Locate the cell with the specified text and output its (X, Y) center coordinate. 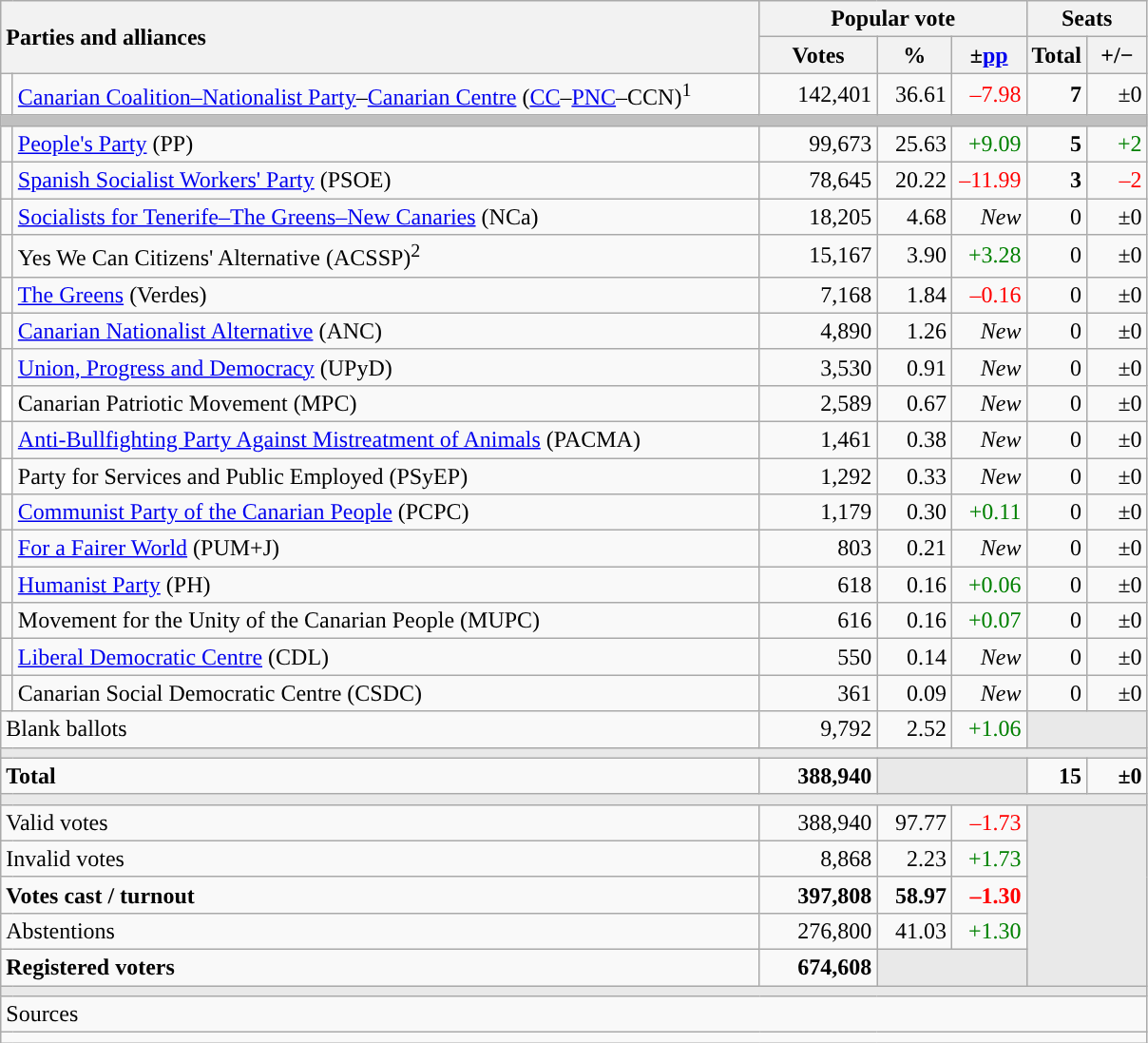
15 (1057, 776)
Parties and alliances (380, 37)
For a Fairer World (PUM+J) (386, 549)
–1.73 (988, 822)
803 (818, 549)
Votes cast / turnout (380, 895)
5 (1057, 144)
0.91 (914, 367)
+0.06 (988, 585)
Union, Progress and Democracy (UPyD) (386, 367)
2.52 (914, 729)
+1.06 (988, 729)
+1.30 (988, 931)
36.61 (914, 95)
+0.11 (988, 512)
Valid votes (380, 822)
8,868 (818, 859)
20.22 (914, 181)
550 (818, 657)
Invalid votes (380, 859)
0.33 (914, 476)
616 (818, 621)
397,808 (818, 895)
Canarian Coalition–Nationalist Party–Canarian Centre (CC–PNC–CCN)1 (386, 95)
–2 (1118, 181)
18,205 (818, 217)
+0.07 (988, 621)
58.97 (914, 895)
3 (1057, 181)
99,673 (818, 144)
361 (818, 693)
±pp (988, 55)
+3.28 (988, 257)
1.84 (914, 295)
276,800 (818, 931)
+9.09 (988, 144)
9,792 (818, 729)
2.23 (914, 859)
7 (1057, 95)
0.09 (914, 693)
0.14 (914, 657)
+1.73 (988, 859)
Votes (818, 55)
15,167 (818, 257)
7,168 (818, 295)
–7.98 (988, 95)
Blank ballots (380, 729)
3.90 (914, 257)
Yes We Can Citizens' Alternative (ACSSP)2 (386, 257)
The Greens (Verdes) (386, 295)
Sources (574, 1014)
Abstentions (380, 931)
Socialists for Tenerife–The Greens–New Canaries (NCa) (386, 217)
0.21 (914, 549)
–0.16 (988, 295)
1,179 (818, 512)
Canarian Social Democratic Centre (CSDC) (386, 693)
1,292 (818, 476)
0.38 (914, 439)
Canarian Patriotic Movement (MPC) (386, 403)
Spanish Socialist Workers' Party (PSOE) (386, 181)
Canarian Nationalist Alternative (ANC) (386, 331)
Party for Services and Public Employed (PSyEP) (386, 476)
0.30 (914, 512)
People's Party (PP) (386, 144)
Liberal Democratic Centre (CDL) (386, 657)
Anti-Bullfighting Party Against Mistreatment of Animals (PACMA) (386, 439)
–11.99 (988, 181)
3,530 (818, 367)
–1.30 (988, 895)
+/− (1118, 55)
4.68 (914, 217)
618 (818, 585)
+2 (1118, 144)
674,608 (818, 967)
Registered voters (380, 967)
Popular vote (893, 19)
Movement for the Unity of the Canarian People (MUPC) (386, 621)
78,645 (818, 181)
41.03 (914, 931)
Seats (1087, 19)
2,589 (818, 403)
25.63 (914, 144)
97.77 (914, 822)
4,890 (818, 331)
1,461 (818, 439)
Humanist Party (PH) (386, 585)
0.67 (914, 403)
% (914, 55)
142,401 (818, 95)
1.26 (914, 331)
Communist Party of the Canarian People (PCPC) (386, 512)
